Find where the given text appears and provide that cell's center as [x, y] coordinate. 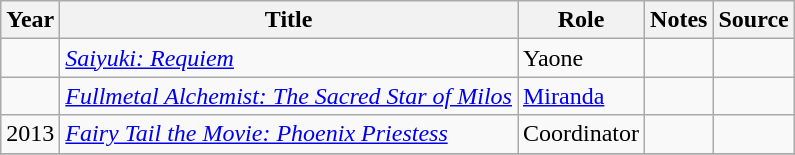
2013 [30, 134]
Miranda [582, 96]
Year [30, 20]
Notes [679, 20]
Fairy Tail the Movie: Phoenix Priestess [289, 134]
Fullmetal Alchemist: The Sacred Star of Milos [289, 96]
Title [289, 20]
Role [582, 20]
Saiyuki: Requiem [289, 58]
Yaone [582, 58]
Source [754, 20]
Coordinator [582, 134]
